Output the [x, y] coordinate of the center of the cell containing the given text.  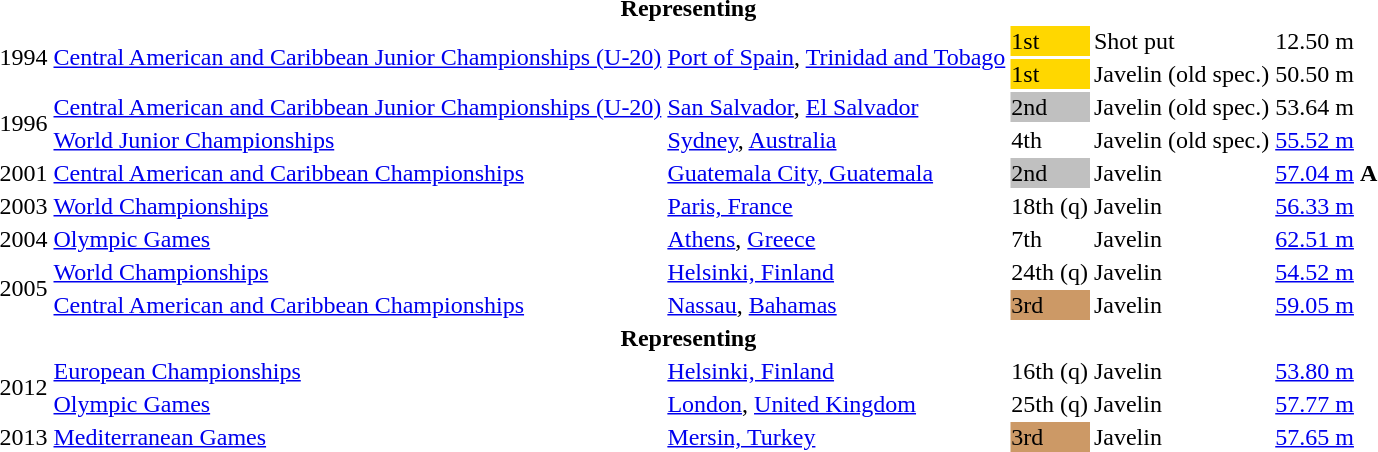
Port of Spain, Trinidad and Tobago [836, 58]
18th (q) [1050, 206]
Guatemala City, Guatemala [836, 173]
Nassau, Bahamas [836, 305]
World Junior Championships [358, 140]
16th (q) [1050, 371]
7th [1050, 239]
Mersin, Turkey [836, 437]
European Championships [358, 371]
San Salvador, El Salvador [836, 107]
Shot put [1181, 41]
4th [1050, 140]
Paris, France [836, 206]
Sydney, Australia [836, 140]
Mediterranean Games [358, 437]
24th (q) [1050, 272]
London, United Kingdom [836, 404]
25th (q) [1050, 404]
Athens, Greece [836, 239]
